Return the [x, y] coordinate for the center point of the cell that contains the specified text.  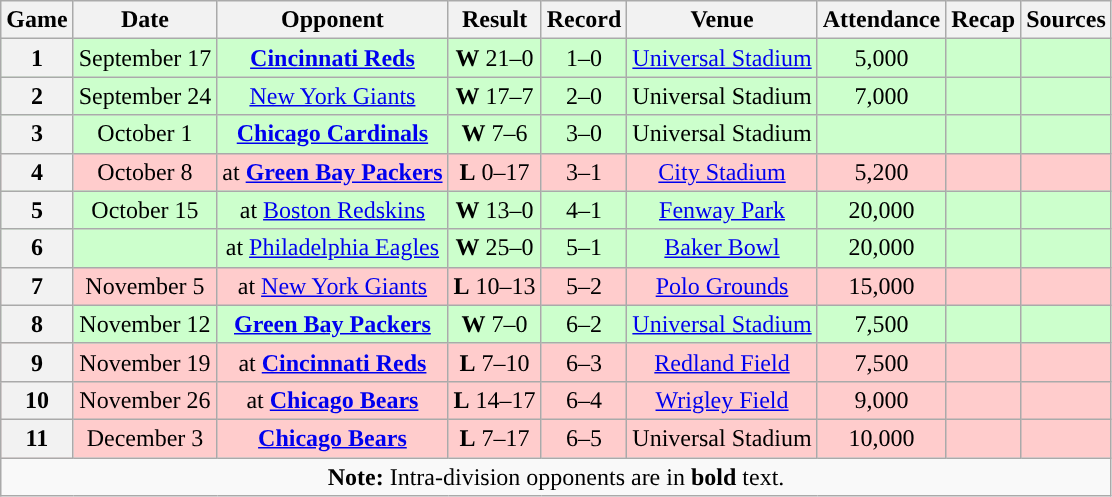
Polo Grounds [722, 286]
2 [37, 96]
3–1 [584, 172]
November 5 [145, 286]
Note: Intra-division opponents are in bold text. [556, 477]
5,200 [881, 172]
W 25–0 [494, 248]
1 [37, 58]
Date [145, 20]
September 17 [145, 58]
6–3 [584, 362]
3–0 [584, 134]
6–2 [584, 324]
November 19 [145, 362]
Chicago Cardinals [332, 134]
at Cincinnati Reds [332, 362]
L 7–10 [494, 362]
3 [37, 134]
Game [37, 20]
October 15 [145, 210]
5–1 [584, 248]
5 [37, 210]
W 21–0 [494, 58]
W 7–0 [494, 324]
Fenway Park [722, 210]
Attendance [881, 20]
at Chicago Bears [332, 400]
at Boston Redskins [332, 210]
6 [37, 248]
11 [37, 438]
9,000 [881, 400]
6–4 [584, 400]
Venue [722, 20]
December 3 [145, 438]
at Philadelphia Eagles [332, 248]
November 26 [145, 400]
November 12 [145, 324]
October 1 [145, 134]
L 7–17 [494, 438]
Baker Bowl [722, 248]
2–0 [584, 96]
Cincinnati Reds [332, 58]
October 8 [145, 172]
City Stadium [722, 172]
Result [494, 20]
L 10–13 [494, 286]
Opponent [332, 20]
8 [37, 324]
5,000 [881, 58]
L 0–17 [494, 172]
Chicago Bears [332, 438]
4 [37, 172]
Green Bay Packers [332, 324]
September 24 [145, 96]
Sources [1066, 20]
15,000 [881, 286]
New York Giants [332, 96]
Redland Field [722, 362]
4–1 [584, 210]
at New York Giants [332, 286]
Recap [984, 20]
L 14–17 [494, 400]
W 13–0 [494, 210]
Wrigley Field [722, 400]
10 [37, 400]
6–5 [584, 438]
9 [37, 362]
7,000 [881, 96]
at Green Bay Packers [332, 172]
Record [584, 20]
1–0 [584, 58]
5–2 [584, 286]
7 [37, 286]
W 7–6 [494, 134]
W 17–7 [494, 96]
10,000 [881, 438]
